Pinpoint the cell where the given text exists, returning its [x, y] midpoint coordinate. 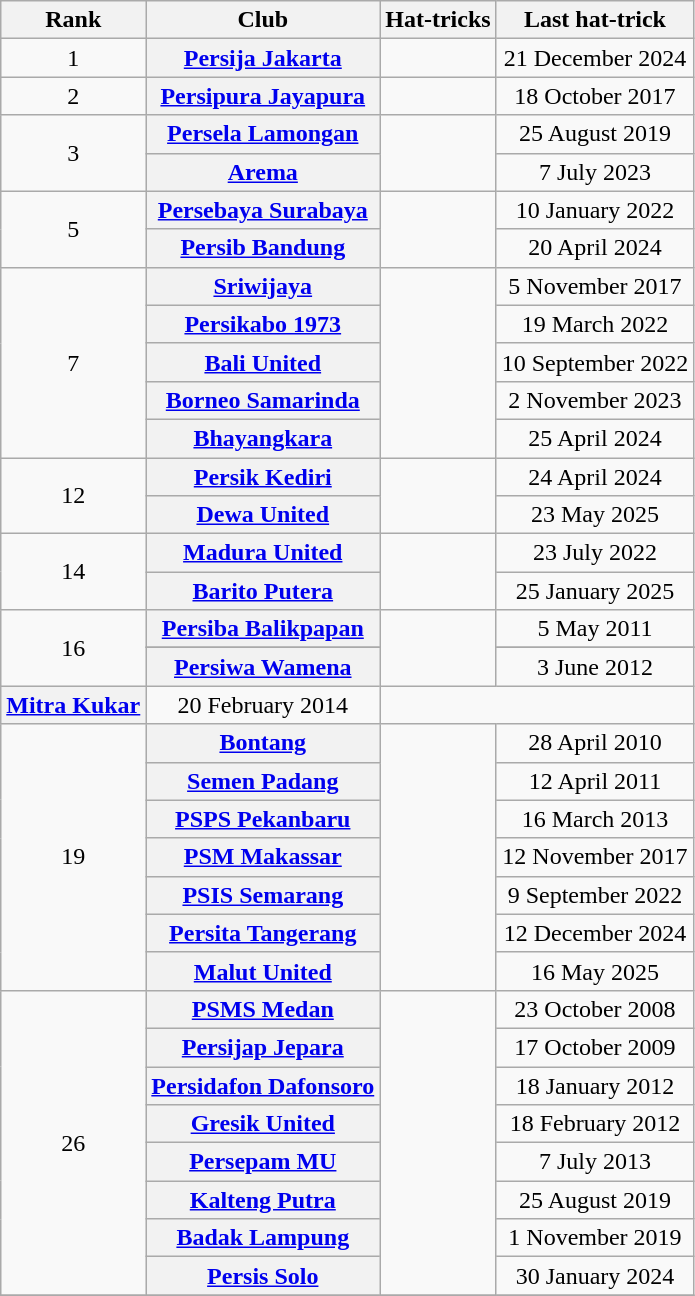
2 [74, 96]
16 [74, 648]
14 [74, 572]
18 January 2012 [595, 1085]
Madura United [263, 553]
Persib Bandung [263, 248]
PSM Makassar [263, 857]
Persidafon Dafonsoro [263, 1085]
20 April 2024 [595, 248]
Borneo Samarinda [263, 400]
Bhayangkara [263, 438]
PSPS Pekanbaru [263, 819]
Sriwijaya [263, 286]
Persis Solo [263, 1276]
23 October 2008 [595, 1009]
Persiwa Wamena [263, 667]
Badak Lampung [263, 1238]
12 November 2017 [595, 857]
1 [74, 58]
23 July 2022 [595, 553]
7 July 2013 [595, 1162]
Persebaya Surabaya [263, 210]
Kalteng Putra [263, 1200]
3 June 2012 [595, 667]
12 [74, 496]
Club [263, 20]
7 [74, 362]
19 March 2022 [595, 324]
Persita Tangerang [263, 933]
12 April 2011 [595, 781]
Bontang [263, 743]
7 July 2023 [595, 172]
28 April 2010 [595, 743]
23 May 2025 [595, 515]
Hat-tricks [438, 20]
Rank [74, 20]
5 [74, 229]
16 March 2013 [595, 819]
Last hat-trick [595, 20]
12 December 2024 [595, 933]
Mitra Kukar [74, 705]
Semen Padang [263, 781]
26 [74, 1142]
Arema [263, 172]
Gresik United [263, 1124]
5 May 2011 [595, 629]
PSMS Medan [263, 1009]
18 February 2012 [595, 1124]
Bali United [263, 362]
25 January 2025 [595, 591]
21 December 2024 [595, 58]
19 [74, 857]
Persela Lamongan [263, 134]
16 May 2025 [595, 971]
Persikabo 1973 [263, 324]
Persipura Jayapura [263, 96]
10 January 2022 [595, 210]
30 January 2024 [595, 1276]
Malut United [263, 971]
24 April 2024 [595, 477]
1 November 2019 [595, 1238]
5 November 2017 [595, 286]
25 April 2024 [595, 438]
17 October 2009 [595, 1047]
Persiba Balikpapan [263, 629]
20 February 2014 [263, 705]
Persijap Jepara [263, 1047]
2 November 2023 [595, 400]
Dewa United [263, 515]
9 September 2022 [595, 895]
Persepam MU [263, 1162]
Barito Putera [263, 591]
3 [74, 153]
PSIS Semarang [263, 895]
Persija Jakarta [263, 58]
Persik Kediri [263, 477]
10 September 2022 [595, 362]
18 October 2017 [595, 96]
